Return the [X, Y] coordinate for the center point of the cell that contains the specified text.  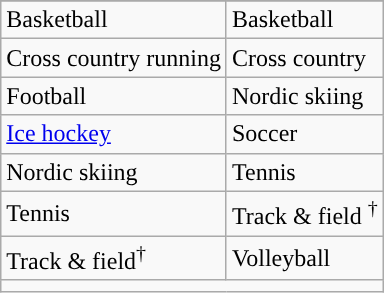
Cross country [304, 58]
Volleyball [304, 258]
Football [114, 96]
Track & field † [304, 214]
Ice hockey [114, 134]
Track & field† [114, 258]
Cross country running [114, 58]
Soccer [304, 134]
